Extract the (X, Y) coordinate from the center of the cell holding the provided text.  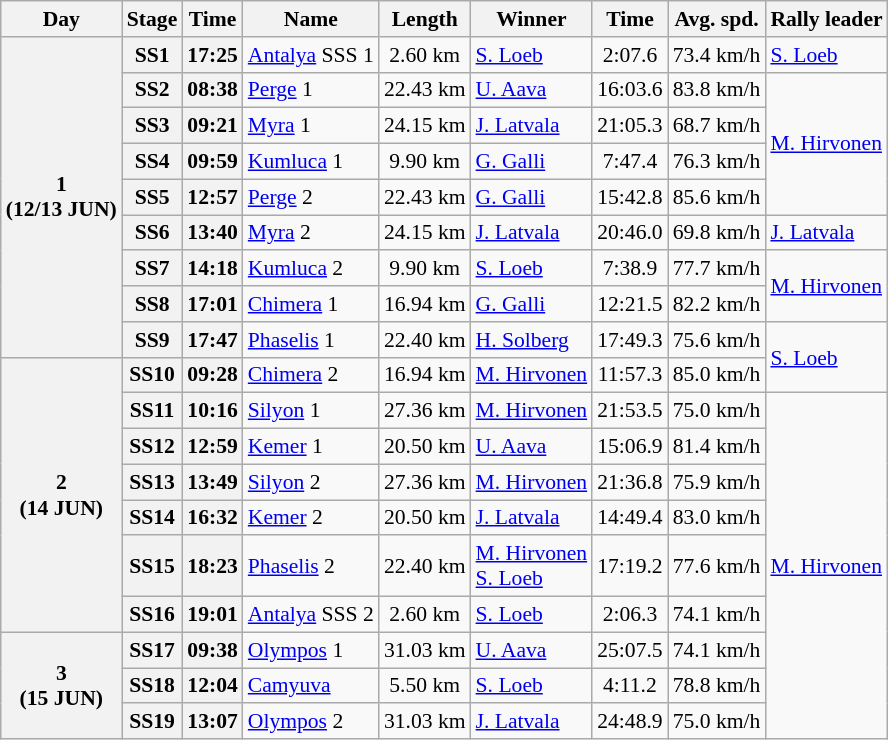
14:18 (212, 269)
SS1 (152, 55)
SS17 (152, 650)
Kumluca 1 (311, 162)
19:01 (212, 615)
7:47.4 (630, 162)
Olympos 2 (311, 722)
SS9 (152, 340)
17:01 (212, 304)
SS12 (152, 447)
1(12/13 JUN) (62, 198)
11:57.3 (630, 375)
82.2 km/h (717, 304)
75.6 km/h (717, 340)
SS18 (152, 686)
2:07.6 (630, 55)
SS16 (152, 615)
SS15 (152, 566)
4:11.2 (630, 686)
SS10 (152, 375)
14:49.4 (630, 518)
09:59 (212, 162)
SS11 (152, 411)
12:57 (212, 197)
7:38.9 (630, 269)
81.4 km/h (717, 447)
Myra 1 (311, 126)
68.7 km/h (717, 126)
3(15 JUN) (62, 686)
Phaselis 2 (311, 566)
18:23 (212, 566)
17:49.3 (630, 340)
25:07.5 (630, 650)
13:07 (212, 722)
76.3 km/h (717, 162)
Winner (532, 19)
09:21 (212, 126)
Chimera 2 (311, 375)
SS3 (152, 126)
09:38 (212, 650)
Day (62, 19)
SS4 (152, 162)
10:16 (212, 411)
15:06.9 (630, 447)
Rally leader (826, 19)
SS6 (152, 233)
17:19.2 (630, 566)
Phaselis 1 (311, 340)
83.0 km/h (717, 518)
SS19 (152, 722)
Olympos 1 (311, 650)
SS13 (152, 482)
Antalya SSS 2 (311, 615)
Perge 2 (311, 197)
12:04 (212, 686)
Kumluca 2 (311, 269)
Kemer 1 (311, 447)
17:47 (212, 340)
16:32 (212, 518)
Length (425, 19)
77.6 km/h (717, 566)
21:05.3 (630, 126)
15:42.8 (630, 197)
12:21.5 (630, 304)
Chimera 1 (311, 304)
13:40 (212, 233)
13:49 (212, 482)
Myra 2 (311, 233)
85.0 km/h (717, 375)
69.8 km/h (717, 233)
Camyuva (311, 686)
75.9 km/h (717, 482)
Kemer 2 (311, 518)
Name (311, 19)
20:46.0 (630, 233)
SS2 (152, 90)
SS7 (152, 269)
83.8 km/h (717, 90)
21:36.8 (630, 482)
Silyon 2 (311, 482)
24:48.9 (630, 722)
17:25 (212, 55)
SS5 (152, 197)
16:03.6 (630, 90)
Stage (152, 19)
78.8 km/h (717, 686)
SS8 (152, 304)
77.7 km/h (717, 269)
H. Solberg (532, 340)
2:06.3 (630, 615)
Antalya SSS 1 (311, 55)
Perge 1 (311, 90)
Avg. spd. (717, 19)
Silyon 1 (311, 411)
73.4 km/h (717, 55)
SS14 (152, 518)
09:28 (212, 375)
85.6 km/h (717, 197)
21:53.5 (630, 411)
08:38 (212, 90)
2(14 JUN) (62, 494)
5.50 km (425, 686)
12:59 (212, 447)
M. Hirvonen S. Loeb (532, 566)
